Return the (X, Y) coordinate for the center point of the cell that contains the specified text.  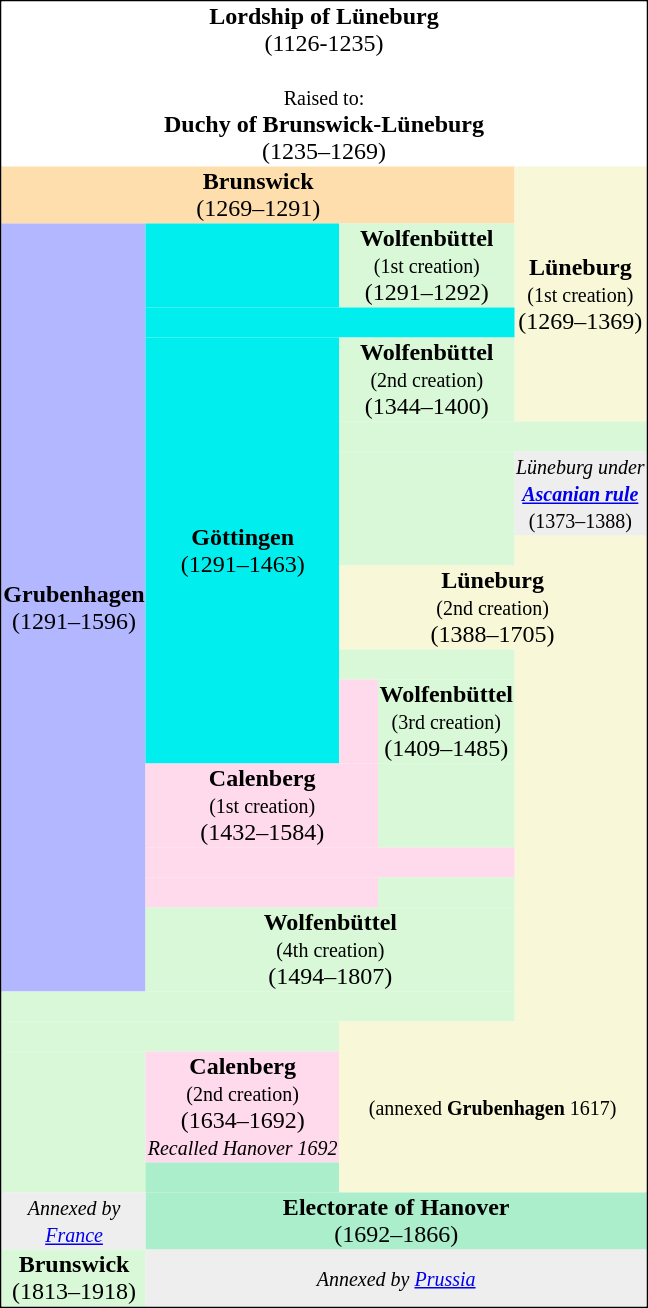
Wolfenbüttel(2nd creation)(1344–1400) (426, 380)
Lüneburg underAscanian rule (1373–1388) (580, 494)
Brunswick(1813–1918) (74, 1278)
Calenberg(2nd creation)(1634–1692)Recalled Hanover 1692 (242, 1108)
Calenberg(1st creation)(1432–1584) (262, 806)
Electorate of Hanover(1692–1866) (396, 1220)
Wolfenbüttel(1st creation)(1291–1292) (426, 266)
Annexed by Prussia (396, 1278)
Lordship of Lüneburg(1126-1235)Raised to:Duchy of Brunswick-Lüneburg(1235–1269) (324, 84)
Brunswick(1269–1291) (258, 194)
Lüneburg(2nd creation)(1388–1705) (492, 608)
Wolfenbüttel(3rd creation)(1409–1485) (446, 722)
Wolfenbüttel(4th creation)(1494–1807) (330, 950)
(annexed Grubenhagen 1617) (492, 1108)
Grubenhagen(1291–1596) (74, 608)
Annexed byFrance (74, 1220)
Göttingen(1291–1463) (242, 551)
Lüneburg(1st creation)(1269–1369) (580, 294)
